Return the [X, Y] coordinate for the center point of the cell that contains the specified text.  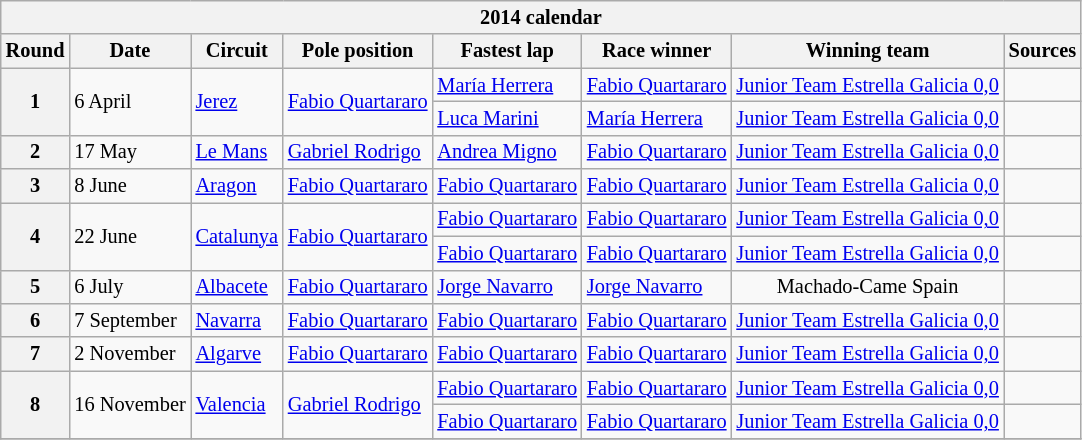
2 November [130, 354]
Fastest lap [507, 51]
Round [36, 51]
17 May [130, 152]
Luca Marini [507, 118]
5 [36, 287]
Andrea Migno [507, 152]
22 June [130, 236]
Machado-Came Spain [867, 287]
Navarra [237, 320]
Albacete [237, 287]
Race winner [657, 51]
8 [36, 404]
3 [36, 186]
Circuit [237, 51]
6 [36, 320]
4 [36, 236]
8 June [130, 186]
Aragon [237, 186]
2 [36, 152]
Jerez [237, 102]
Catalunya [237, 236]
Pole position [358, 51]
16 November [130, 404]
6 April [130, 102]
Sources [1042, 51]
7 September [130, 320]
1 [36, 102]
Algarve [237, 354]
Valencia [237, 404]
2014 calendar [541, 17]
6 July [130, 287]
7 [36, 354]
Date [130, 51]
Le Mans [237, 152]
Winning team [867, 51]
